Identify which cell holds the provided text, then report its (x, y) central coordinate. 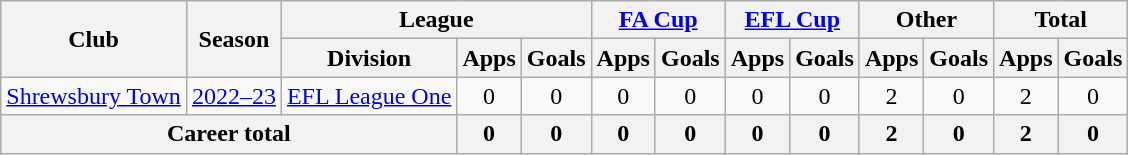
Shrewsbury Town (94, 96)
Division (368, 58)
Club (94, 39)
Total (1061, 20)
FA Cup (658, 20)
Season (234, 39)
Other (926, 20)
EFL League One (368, 96)
EFL Cup (792, 20)
2022–23 (234, 96)
League (436, 20)
Career total (229, 134)
